Search for the cell housing the specified text and yield its (x, y) center coordinate. 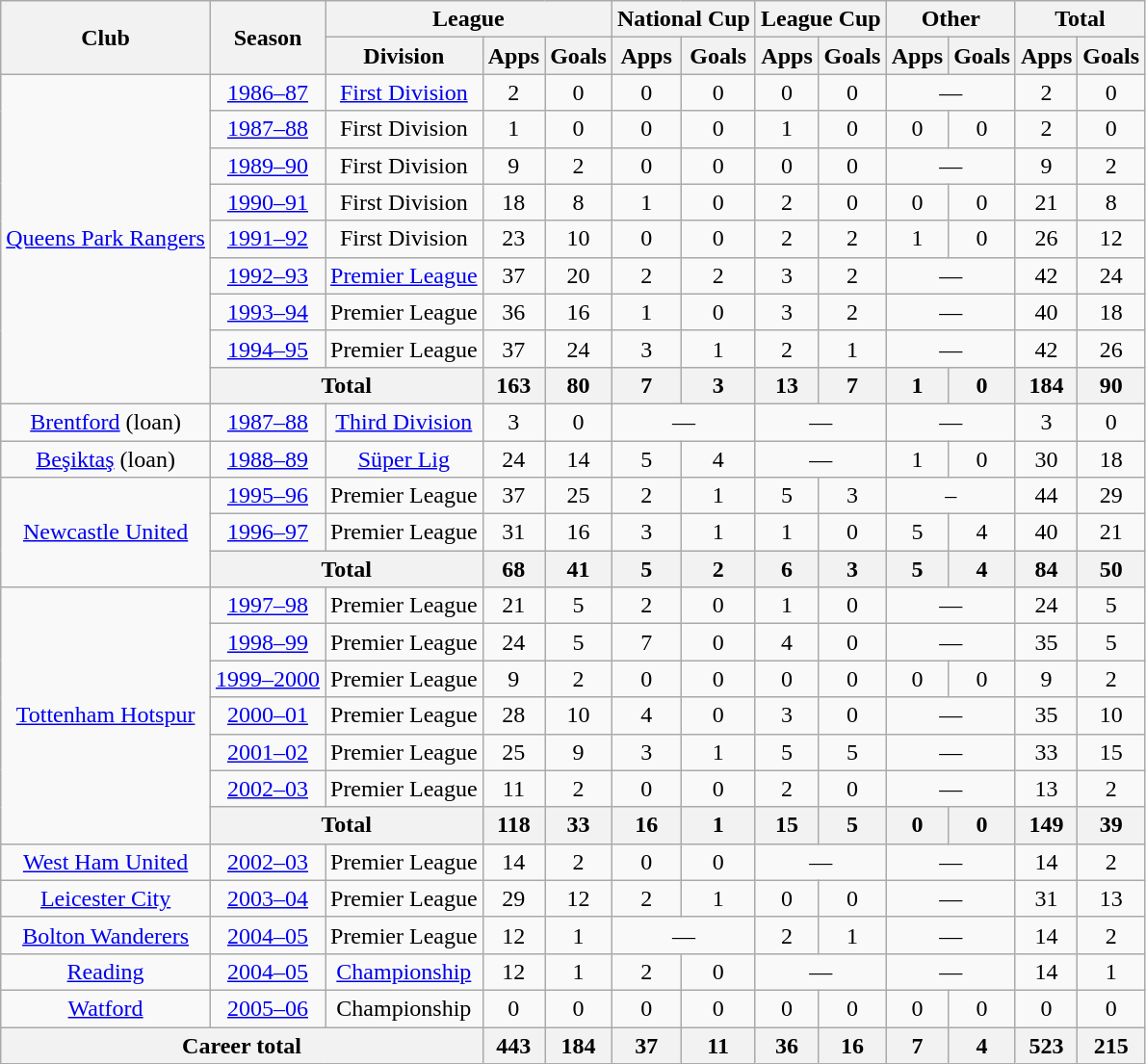
68 (513, 569)
1992–93 (268, 275)
Leicester City (106, 898)
84 (1046, 569)
Season (268, 38)
2003–04 (268, 898)
44 (1046, 496)
1997–98 (268, 606)
118 (513, 825)
Queens Park Rangers (106, 239)
Career total (242, 1045)
90 (1111, 385)
2001–02 (268, 752)
West Ham United (106, 862)
50 (1111, 569)
80 (579, 385)
Newcastle United (106, 532)
Bolton Wanderers (106, 935)
30 (1046, 459)
Club (106, 38)
Brentford (loan) (106, 422)
1988–89 (268, 459)
Beşiktaş (loan) (106, 459)
– (951, 496)
41 (579, 569)
1990–91 (268, 202)
149 (1046, 825)
1995–96 (268, 496)
2005–06 (268, 1008)
28 (513, 715)
Other (951, 19)
Tottenham Hotspur (106, 715)
163 (513, 385)
523 (1046, 1045)
Division (404, 56)
Reading (106, 972)
League (469, 19)
215 (1111, 1045)
20 (579, 275)
6 (786, 569)
1989–90 (268, 166)
1993–94 (268, 312)
1991–92 (268, 239)
League Cup (820, 19)
1998–99 (268, 642)
1999–2000 (268, 679)
Süper Lig (404, 459)
39 (1111, 825)
1996–97 (268, 532)
National Cup (684, 19)
2000–01 (268, 715)
1994–95 (268, 349)
Third Division (404, 422)
23 (513, 239)
1986–87 (268, 92)
443 (513, 1045)
Watford (106, 1008)
